Provide the [X, Y] coordinate of the cell's center where the given text is located.  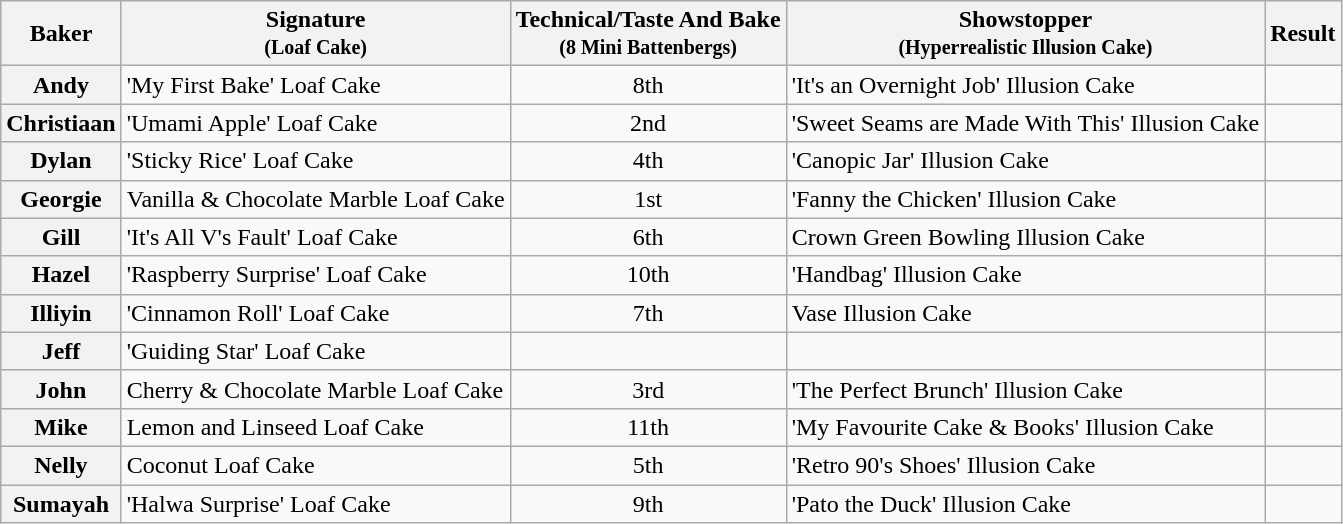
'Pato the Duck' Illusion Cake [1025, 503]
Gill [61, 237]
Showstopper (Hyperrealistic Illusion Cake) [1025, 34]
'My First Bake' Loaf Cake [316, 85]
Illiyin [61, 313]
6th [648, 237]
'Cinnamon Roll' Loaf Cake [316, 313]
Coconut Loaf Cake [316, 465]
Christiaan [61, 123]
7th [648, 313]
Vase Illusion Cake [1025, 313]
Hazel [61, 275]
Sumayah [61, 503]
Mike [61, 427]
'Guiding Star' Loaf Cake [316, 351]
Lemon and Linseed Loaf Cake [316, 427]
'The Perfect Brunch' Illusion Cake [1025, 389]
'My Favourite Cake & Books' Illusion Cake [1025, 427]
4th [648, 161]
5th [648, 465]
'It's All V's Fault' Loaf Cake [316, 237]
Signature (Loaf Cake) [316, 34]
'Canopic Jar' Illusion Cake [1025, 161]
'Raspberry Surprise' Loaf Cake [316, 275]
Jeff [61, 351]
10th [648, 275]
2nd [648, 123]
Technical/Taste And Bake (8 Mini Battenbergs) [648, 34]
Nelly [61, 465]
'Sticky Rice' Loaf Cake [316, 161]
1st [648, 199]
John [61, 389]
'Fanny the Chicken' Illusion Cake [1025, 199]
Baker [61, 34]
'Handbag' Illusion Cake [1025, 275]
'Sweet Seams are Made With This' Illusion Cake [1025, 123]
Result [1303, 34]
3rd [648, 389]
Cherry & Chocolate Marble Loaf Cake [316, 389]
Crown Green Bowling Illusion Cake [1025, 237]
'Retro 90's Shoes' Illusion Cake [1025, 465]
Georgie [61, 199]
Vanilla & Chocolate Marble Loaf Cake [316, 199]
8th [648, 85]
'Halwa Surprise' Loaf Cake [316, 503]
Dylan [61, 161]
11th [648, 427]
'Umami Apple' Loaf Cake [316, 123]
9th [648, 503]
'It's an Overnight Job' Illusion Cake [1025, 85]
Andy [61, 85]
